Detect which cell encompasses the target text, then output its (X, Y) center coordinate. 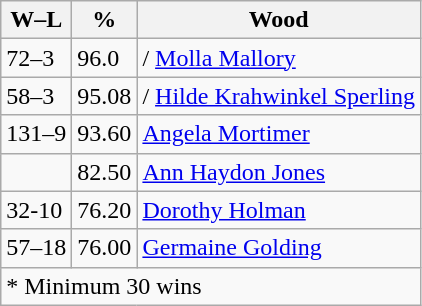
32-10 (36, 210)
/ Hilde Krahwinkel Sperling (279, 96)
Dorothy Holman (279, 210)
82.50 (104, 172)
72–3 (36, 58)
Angela Mortimer (279, 134)
Germaine Golding (279, 248)
57–18 (36, 248)
% (104, 20)
96.0 (104, 58)
* Minimum 30 wins (211, 286)
131–9 (36, 134)
76.20 (104, 210)
Wood (279, 20)
93.60 (104, 134)
Ann Haydon Jones (279, 172)
/ Molla Mallory (279, 58)
76.00 (104, 248)
95.08 (104, 96)
W–L (36, 20)
58–3 (36, 96)
